Search for the cell housing the specified text and yield its [x, y] center coordinate. 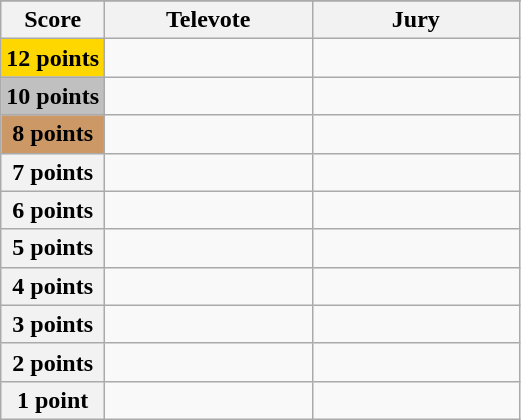
Televote [209, 20]
12 points [53, 58]
5 points [53, 248]
6 points [53, 210]
4 points [53, 286]
1 point [53, 400]
Jury [416, 20]
8 points [53, 134]
10 points [53, 96]
3 points [53, 324]
7 points [53, 172]
Score [53, 20]
2 points [53, 362]
